Locate the cell with the specified text and output its [X, Y] center coordinate. 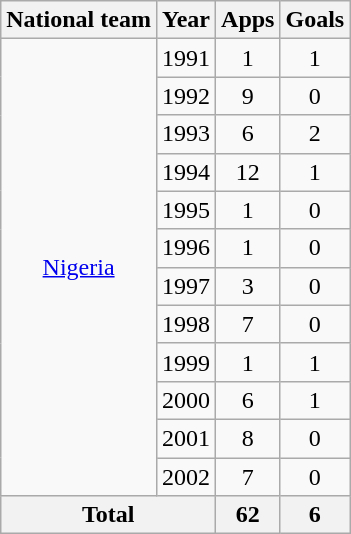
1991 [186, 58]
Year [186, 20]
3 [248, 286]
1999 [186, 362]
Apps [248, 20]
1992 [186, 96]
1996 [186, 248]
2001 [186, 438]
1994 [186, 172]
2 [315, 134]
Total [108, 515]
National team [79, 20]
1995 [186, 210]
Goals [315, 20]
8 [248, 438]
Nigeria [79, 268]
1998 [186, 324]
62 [248, 515]
2000 [186, 400]
1993 [186, 134]
1997 [186, 286]
9 [248, 96]
12 [248, 172]
2002 [186, 477]
